Extract the [X, Y] coordinate from the center of the cell holding the provided text.  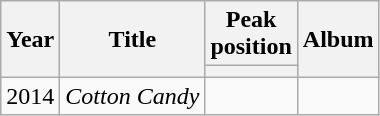
2014 [30, 96]
Peakposition [251, 34]
Year [30, 39]
Album [338, 39]
Cotton Candy [132, 96]
Title [132, 39]
